Find where the given text appears and provide that cell's center as [X, Y] coordinate. 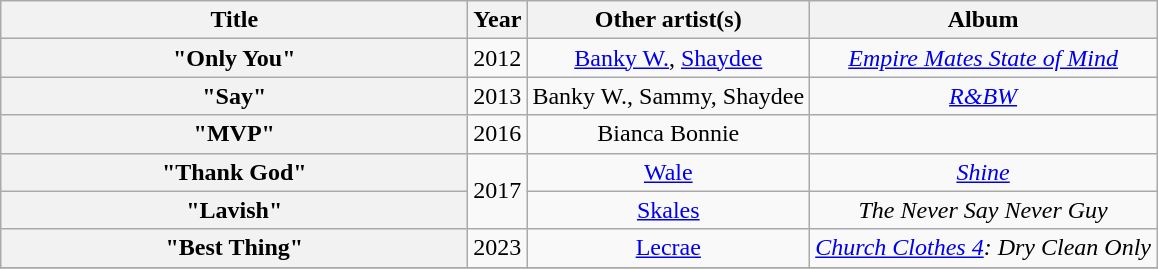
Empire Mates State of Mind [984, 58]
Album [984, 20]
Skales [668, 210]
"Say" [234, 96]
"Thank God" [234, 172]
Banky W., Sammy, Shaydee [668, 96]
2023 [498, 248]
2017 [498, 191]
Lecrae [668, 248]
Shine [984, 172]
Title [234, 20]
Bianca Bonnie [668, 134]
Wale [668, 172]
The Never Say Never Guy [984, 210]
Banky W., Shaydee [668, 58]
Other artist(s) [668, 20]
2012 [498, 58]
"Best Thing" [234, 248]
2013 [498, 96]
2016 [498, 134]
Church Clothes 4: Dry Clean Only [984, 248]
Year [498, 20]
"Lavish" [234, 210]
"MVP" [234, 134]
"Only You" [234, 58]
R&BW [984, 96]
